Detect which cell encompasses the target text, then output its (X, Y) center coordinate. 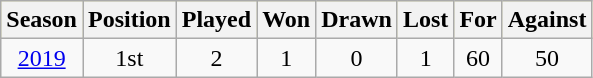
Season (42, 20)
Won (286, 20)
For (478, 20)
60 (478, 58)
Played (216, 20)
Position (129, 20)
Lost (425, 20)
Drawn (357, 20)
1st (129, 58)
50 (547, 58)
2 (216, 58)
0 (357, 58)
Against (547, 20)
2019 (42, 58)
